Search for the cell housing the specified text and yield its [X, Y] center coordinate. 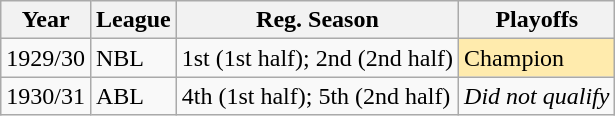
ABL [133, 96]
1st (1st half); 2nd (2nd half) [317, 58]
League [133, 20]
NBL [133, 58]
Did not qualify [537, 96]
1930/31 [46, 96]
4th (1st half); 5th (2nd half) [317, 96]
Year [46, 20]
Champion [537, 58]
Playoffs [537, 20]
Reg. Season [317, 20]
1929/30 [46, 58]
